From the cell containing the given text, extract its center point as [X, Y] coordinate. 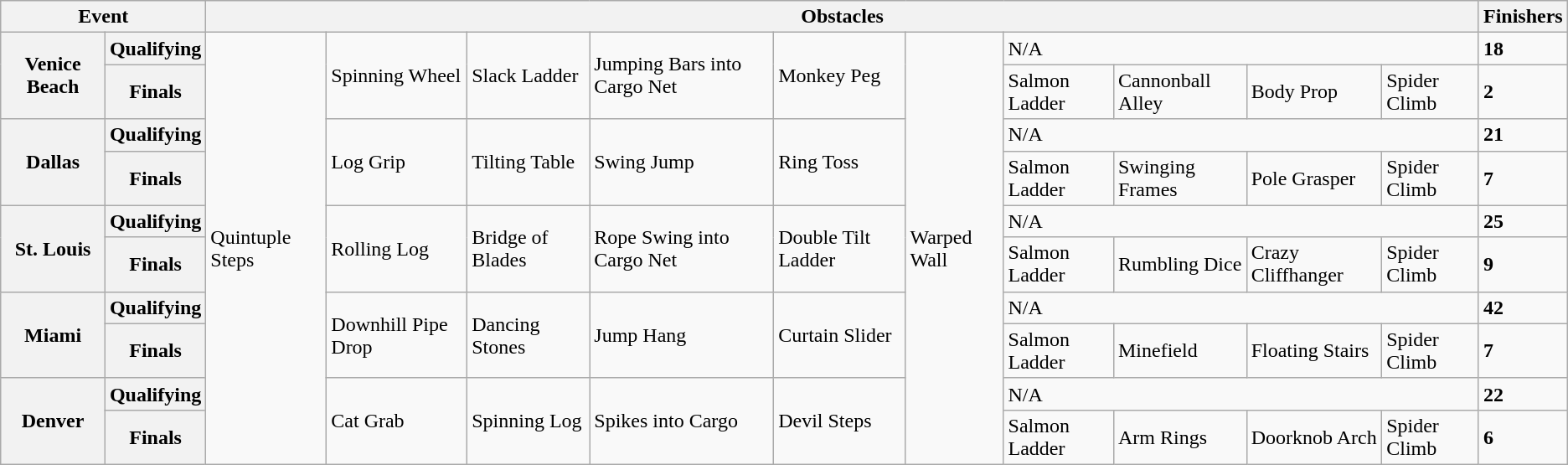
Dancing Stones [529, 335]
Doorknob Arch [1314, 437]
Log Grip [397, 163]
Monkey Peg [839, 75]
Devil Steps [839, 421]
Swing Jump [682, 163]
22 [1523, 394]
Curtain Slider [839, 335]
Ring Toss [839, 163]
Warped Wall [955, 249]
Swinging Frames [1179, 178]
Bridge of Blades [529, 248]
Jump Hang [682, 335]
Finishers [1523, 17]
Cannonball Alley [1179, 92]
Body Prop [1314, 92]
Obstacles [843, 17]
21 [1523, 135]
Rumbling Dice [1179, 265]
Arm Rings [1179, 437]
25 [1523, 221]
Cat Grab [397, 421]
Pole Grasper [1314, 178]
Minefield [1179, 350]
18 [1523, 49]
Miami [54, 335]
St. Louis [54, 248]
Double Tilt Ladder [839, 248]
Tilting Table [529, 163]
Crazy Cliffhanger [1314, 265]
Quintuple Steps [266, 249]
Jumping Bars into Cargo Net [682, 75]
Spinning Wheel [397, 75]
Venice Beach [54, 75]
42 [1523, 307]
Slack Ladder [529, 75]
Spinning Log [529, 421]
2 [1523, 92]
Rolling Log [397, 248]
Event [104, 17]
Dallas [54, 163]
Denver [54, 421]
6 [1523, 437]
Rope Swing into Cargo Net [682, 248]
Downhill Pipe Drop [397, 335]
Floating Stairs [1314, 350]
9 [1523, 265]
Spikes into Cargo [682, 421]
